Return [x, y] of the center of cell containing provided text 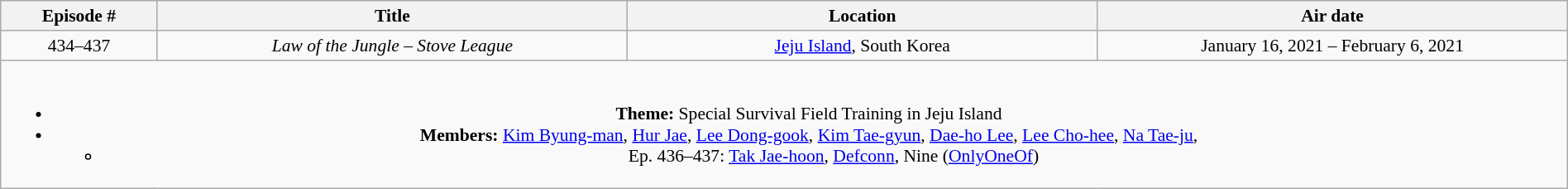
Law of the Jungle – Stove League [392, 46]
Episode # [79, 16]
January 16, 2021 – February 6, 2021 [1332, 46]
434–437 [79, 46]
Air date [1332, 16]
Title [392, 16]
Jeju Island, South Korea [863, 46]
Location [863, 16]
